Provide the (x, y) coordinate of the cell's center where the given text is located.  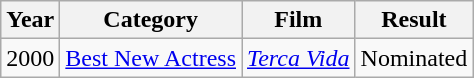
Category (151, 20)
Film (299, 20)
Result (414, 20)
Nominated (414, 58)
2000 (30, 58)
Best New Actress (151, 58)
Year (30, 20)
Terca Vida (299, 58)
